Search for the cell housing the specified text and yield its [x, y] center coordinate. 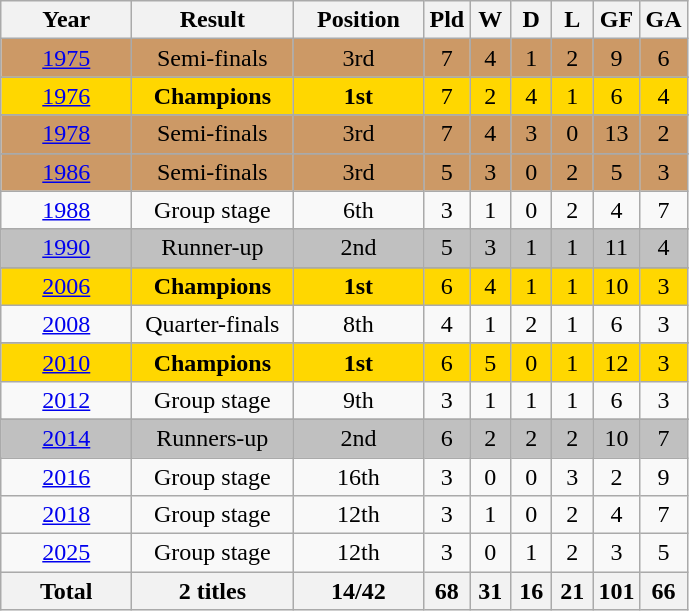
14/42 [358, 591]
2 titles [212, 591]
2014 [66, 438]
1975 [66, 58]
D [532, 20]
11 [616, 248]
W [490, 20]
2006 [66, 286]
2016 [66, 477]
16 [532, 591]
2018 [66, 515]
16th [358, 477]
13 [616, 134]
31 [490, 591]
Quarter-finals [212, 324]
2025 [66, 553]
Runner-up [212, 248]
1978 [66, 134]
1988 [66, 210]
2012 [66, 400]
Pld [447, 20]
9th [358, 400]
1976 [66, 96]
Year [66, 20]
GF [616, 20]
68 [447, 591]
66 [664, 591]
2010 [66, 362]
101 [616, 591]
6th [358, 210]
GA [664, 20]
2008 [66, 324]
Result [212, 20]
L [572, 20]
Runners-up [212, 438]
Position [358, 20]
12 [616, 362]
8th [358, 324]
Total [66, 591]
21 [572, 591]
1986 [66, 172]
1990 [66, 248]
